Locate the cell with the specified text and output its (X, Y) center coordinate. 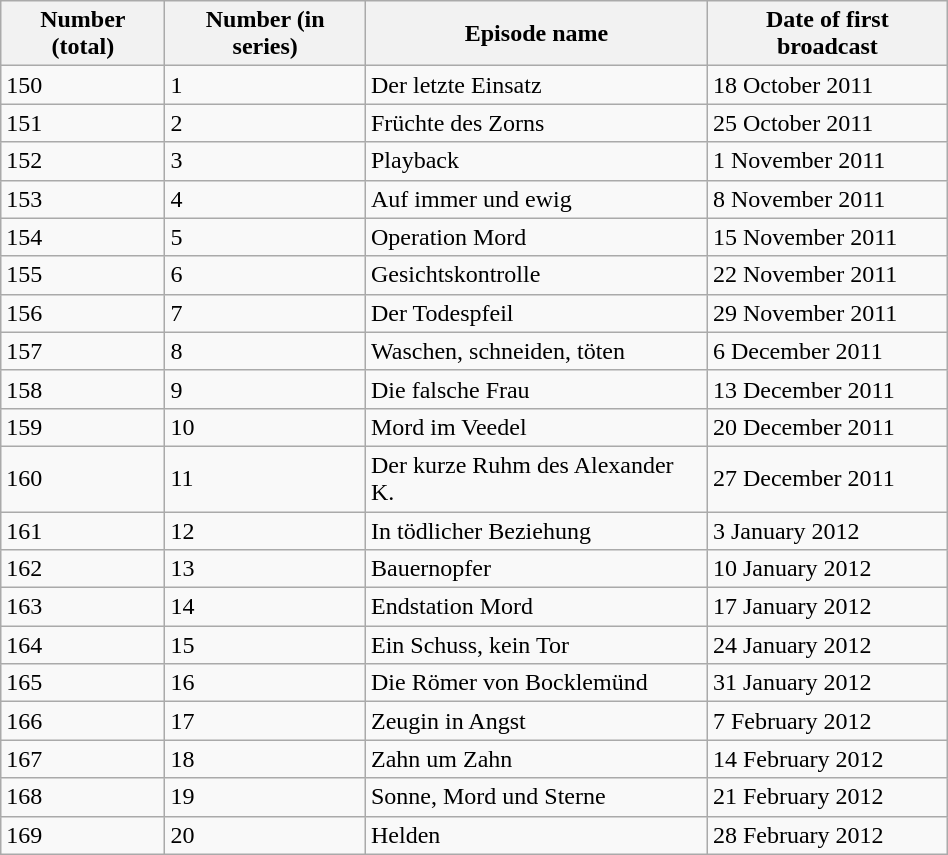
Gesichtskontrolle (536, 275)
152 (83, 161)
10 January 2012 (827, 569)
1 (266, 85)
3 (266, 161)
166 (83, 721)
8 (266, 351)
10 (266, 427)
7 February 2012 (827, 721)
168 (83, 797)
154 (83, 237)
Mord im Veedel (536, 427)
28 February 2012 (827, 835)
Zeugin in Angst (536, 721)
21 February 2012 (827, 797)
157 (83, 351)
31 January 2012 (827, 683)
16 (266, 683)
164 (83, 645)
5 (266, 237)
Number (in series) (266, 34)
Endstation Mord (536, 607)
Waschen, schneiden, töten (536, 351)
Der Todespfeil (536, 313)
158 (83, 389)
6 December 2011 (827, 351)
Operation Mord (536, 237)
2 (266, 123)
17 January 2012 (827, 607)
Früchte des Zorns (536, 123)
169 (83, 835)
155 (83, 275)
Episode name (536, 34)
Ein Schuss, kein Tor (536, 645)
24 January 2012 (827, 645)
Der kurze Ruhm des Alexander K. (536, 478)
150 (83, 85)
159 (83, 427)
20 December 2011 (827, 427)
14 (266, 607)
14 February 2012 (827, 759)
Auf immer und ewig (536, 199)
13 December 2011 (827, 389)
Date of first broadcast (827, 34)
153 (83, 199)
156 (83, 313)
In tödlicher Beziehung (536, 531)
151 (83, 123)
7 (266, 313)
6 (266, 275)
25 October 2011 (827, 123)
Die falsche Frau (536, 389)
Bauernopfer (536, 569)
Playback (536, 161)
19 (266, 797)
163 (83, 607)
15 (266, 645)
13 (266, 569)
Sonne, Mord und Sterne (536, 797)
8 November 2011 (827, 199)
3 January 2012 (827, 531)
11 (266, 478)
Helden (536, 835)
9 (266, 389)
1 November 2011 (827, 161)
160 (83, 478)
Number (total) (83, 34)
17 (266, 721)
18 (266, 759)
Der letzte Einsatz (536, 85)
Zahn um Zahn (536, 759)
167 (83, 759)
12 (266, 531)
22 November 2011 (827, 275)
20 (266, 835)
161 (83, 531)
Die Römer von Bocklemünd (536, 683)
15 November 2011 (827, 237)
27 December 2011 (827, 478)
18 October 2011 (827, 85)
162 (83, 569)
165 (83, 683)
4 (266, 199)
29 November 2011 (827, 313)
